Pinpoint the cell where the given text exists, returning its (x, y) midpoint coordinate. 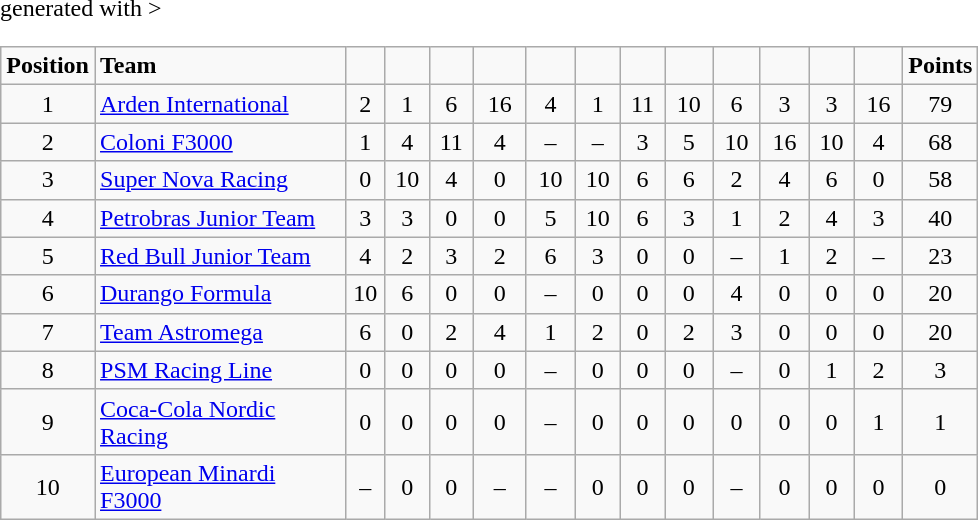
Team Astromega (220, 332)
Arden International (220, 104)
7 (48, 332)
Points (940, 66)
Petrobras Junior Team (220, 218)
79 (940, 104)
Red Bull Junior Team (220, 256)
68 (940, 142)
Durango Formula (220, 294)
PSM Racing Line (220, 370)
8 (48, 370)
Coca-Cola Nordic Racing (220, 422)
Position (48, 66)
23 (940, 256)
Super Nova Racing (220, 180)
9 (48, 422)
European Minardi F3000 (220, 486)
58 (940, 180)
40 (940, 218)
Team (220, 66)
Coloni F3000 (220, 142)
